From the cell containing the given text, extract its center point as [x, y] coordinate. 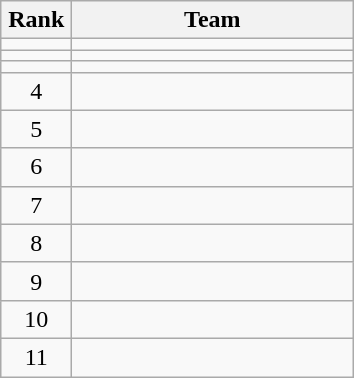
5 [36, 129]
Rank [36, 20]
4 [36, 91]
7 [36, 205]
8 [36, 243]
10 [36, 319]
11 [36, 357]
Team [212, 20]
9 [36, 281]
6 [36, 167]
